Search for the cell housing the specified text and yield its (X, Y) center coordinate. 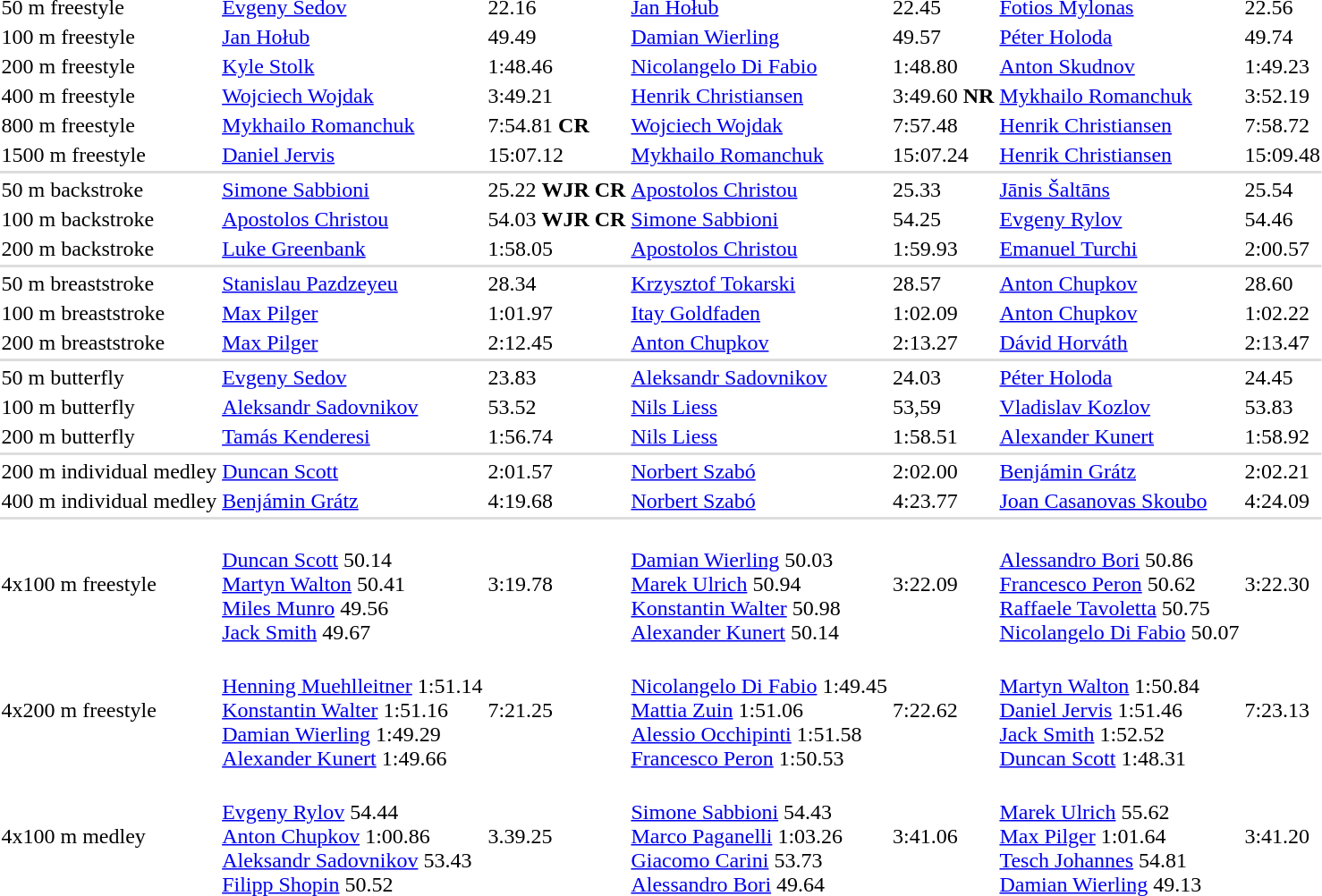
Henning Muehlleitner 1:51.14 Konstantin Walter 1:51.16 Damian Wierling 1:49.29Alexander Kunert 1:49.66 (352, 710)
Duncan Scott 50.14Martyn Walton 50.41Miles Munro 49.56Jack Smith 49.67 (352, 584)
Dávid Horváth (1120, 342)
Itay Goldfaden (759, 313)
800 m freestyle (109, 125)
4:24.09 (1283, 501)
1:02.09 (944, 313)
25.54 (1283, 190)
Anton Skudnov (1120, 66)
7:58.72 (1283, 125)
100 m freestyle (109, 37)
Alexander Kunert (1120, 436)
Nicolangelo Di Fabio 1:49.45 Mattia Zuin 1:51.06 Alessio Occhipinti 1:51.58 Francesco Peron 1:50.53 (759, 710)
100 m butterfly (109, 407)
7:57.48 (944, 125)
Jānis Šaltāns (1120, 190)
Nicolangelo Di Fabio (759, 66)
15:07.24 (944, 155)
Joan Casanovas Skoubo (1120, 501)
7:22.62 (944, 710)
4:23.77 (944, 501)
1:48.46 (556, 66)
2:02.00 (944, 471)
4x200 m freestyle (109, 710)
1:59.93 (944, 249)
2:13.27 (944, 342)
53.52 (556, 407)
50 m butterfly (109, 377)
54.25 (944, 219)
49.74 (1283, 37)
3:22.30 (1283, 584)
2:13.47 (1283, 342)
200 m butterfly (109, 436)
54.03 WJR CR (556, 219)
3:22.09 (944, 584)
200 m backstroke (109, 249)
23.83 (556, 377)
Damian Wierling 50.03Marek Ulrich 50.94Konstantin Walter 50.98Alexander Kunert 50.14 (759, 584)
53,59 (944, 407)
1:02.22 (1283, 313)
50 m breaststroke (109, 283)
50 m backstroke (109, 190)
53.83 (1283, 407)
400 m individual medley (109, 501)
3:49.60 NR (944, 96)
28.34 (556, 283)
24.03 (944, 377)
3:52.19 (1283, 96)
200 m breaststroke (109, 342)
28.60 (1283, 283)
Daniel Jervis (352, 155)
Martyn Walton 1:50.84 Daniel Jervis 1:51.46 Jack Smith 1:52.52Duncan Scott 1:48.31 (1120, 710)
400 m freestyle (109, 96)
Krzysztof Tokarski (759, 283)
7:54.81 CR (556, 125)
1:49.23 (1283, 66)
7:21.25 (556, 710)
Vladislav Kozlov (1120, 407)
3:49.21 (556, 96)
1:58.92 (1283, 436)
7:23.13 (1283, 710)
Evgeny Rylov (1120, 219)
15:09.48 (1283, 155)
28.57 (944, 283)
Emanuel Turchi (1120, 249)
1:58.05 (556, 249)
200 m individual medley (109, 471)
2:12.45 (556, 342)
1:56.74 (556, 436)
Evgeny Sedov (352, 377)
1500 m freestyle (109, 155)
49.49 (556, 37)
25.22 WJR CR (556, 190)
2:01.57 (556, 471)
1:01.97 (556, 313)
1:48.80 (944, 66)
Duncan Scott (352, 471)
25.33 (944, 190)
15:07.12 (556, 155)
Tamás Kenderesi (352, 436)
2:02.21 (1283, 471)
49.57 (944, 37)
4:19.68 (556, 501)
4x100 m freestyle (109, 584)
Damian Wierling (759, 37)
Luke Greenbank (352, 249)
24.45 (1283, 377)
Stanislau Pazdzeyeu (352, 283)
Alessandro Bori 50.86Francesco Peron 50.62Raffaele Tavoletta 50.75Nicolangelo Di Fabio 50.07 (1120, 584)
2:00.57 (1283, 249)
Jan Hołub (352, 37)
200 m freestyle (109, 66)
54.46 (1283, 219)
100 m breaststroke (109, 313)
100 m backstroke (109, 219)
3:19.78 (556, 584)
Kyle Stolk (352, 66)
1:58.51 (944, 436)
